Search for the cell housing the specified text and yield its (X, Y) center coordinate. 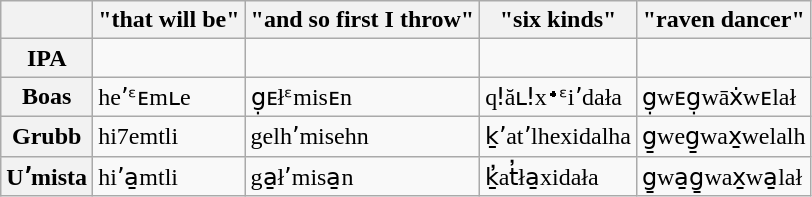
ḵ̓at̓ła̱xidała (558, 176)
g̱wa̱g̱wax̱wa̱lał (724, 176)
g̣wᴇg̣wāẋwᴇlał (724, 97)
"raven dancer" (724, 20)
ḵʼatʼlhexidalha (558, 136)
ga̱łʼmisa̱n (362, 176)
Grubb (47, 136)
hiʼa̱mtli (169, 176)
Uʼmista (47, 176)
qǃăʟǃxꞏᵋiʼdała (558, 97)
"and so first I throw" (362, 20)
heʼᵋᴇmʟe (169, 97)
g̱weg̱wax̱welalh (724, 136)
g̣ᴇłᵋmisᴇn (362, 97)
hi7emtli (169, 136)
"that will be" (169, 20)
gelhʼmisehn (362, 136)
IPA (47, 58)
Boas (47, 97)
"six kinds" (558, 20)
